Provide the [X, Y] coordinate of the cell's center where the given text is located.  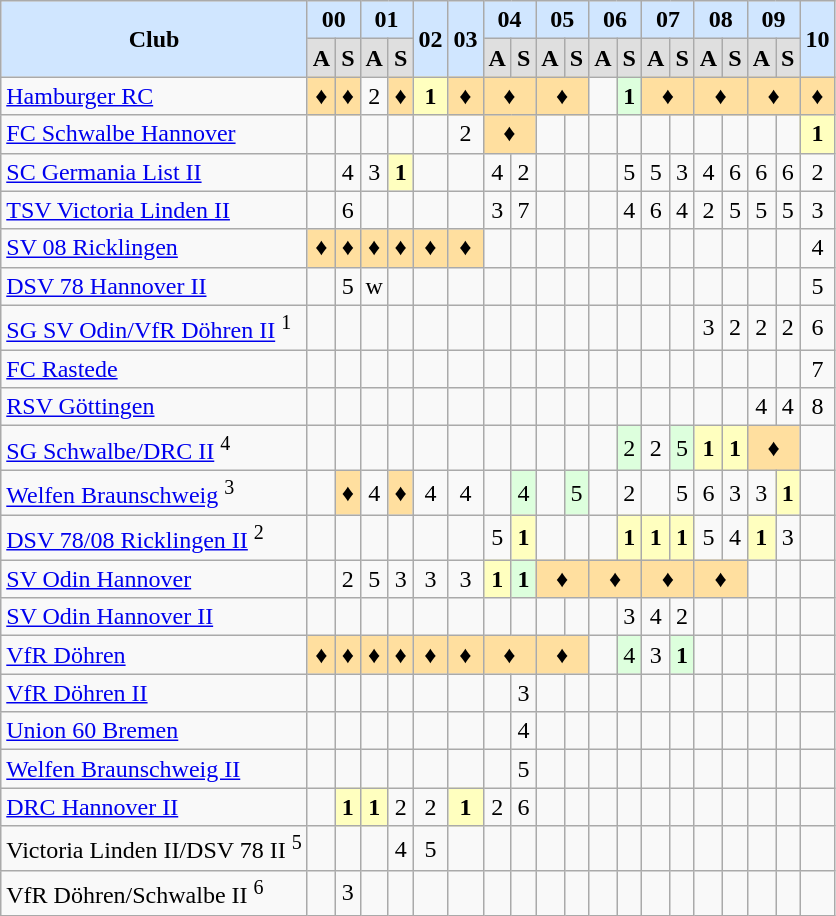
00 [334, 20]
Welfen Braunschweig II [154, 769]
RSV Göttingen [154, 407]
DRC Hannover II [154, 807]
TSV Victoria Linden II [154, 210]
02 [430, 39]
VfR Döhren II [154, 693]
SV Odin Hannover [154, 579]
Welfen Braunschweig 3 [154, 492]
09 [774, 20]
SC Germania List II [154, 172]
07 [668, 20]
03 [466, 39]
Victoria Linden II/DSV 78 II 5 [154, 848]
06 [616, 20]
8 [818, 407]
Hamburger RC [154, 96]
SV Odin Hannover II [154, 617]
DSV 78/08 Ricklingen II 2 [154, 538]
VfR Döhren [154, 655]
Club [154, 39]
SG SV Odin/VfR Döhren II 1 [154, 328]
05 [562, 20]
SV 08 Ricklingen [154, 248]
08 [720, 20]
SG Schwalbe/DRC II 4 [154, 448]
04 [510, 20]
DSV 78 Hannover II [154, 286]
FC Schwalbe Hannover [154, 134]
Union 60 Bremen [154, 731]
w [374, 286]
VfR Döhren/Schwalbe II 6 [154, 894]
10 [818, 39]
FC Rastede [154, 369]
01 [386, 20]
